Identify which cell holds the provided text, then report its (x, y) central coordinate. 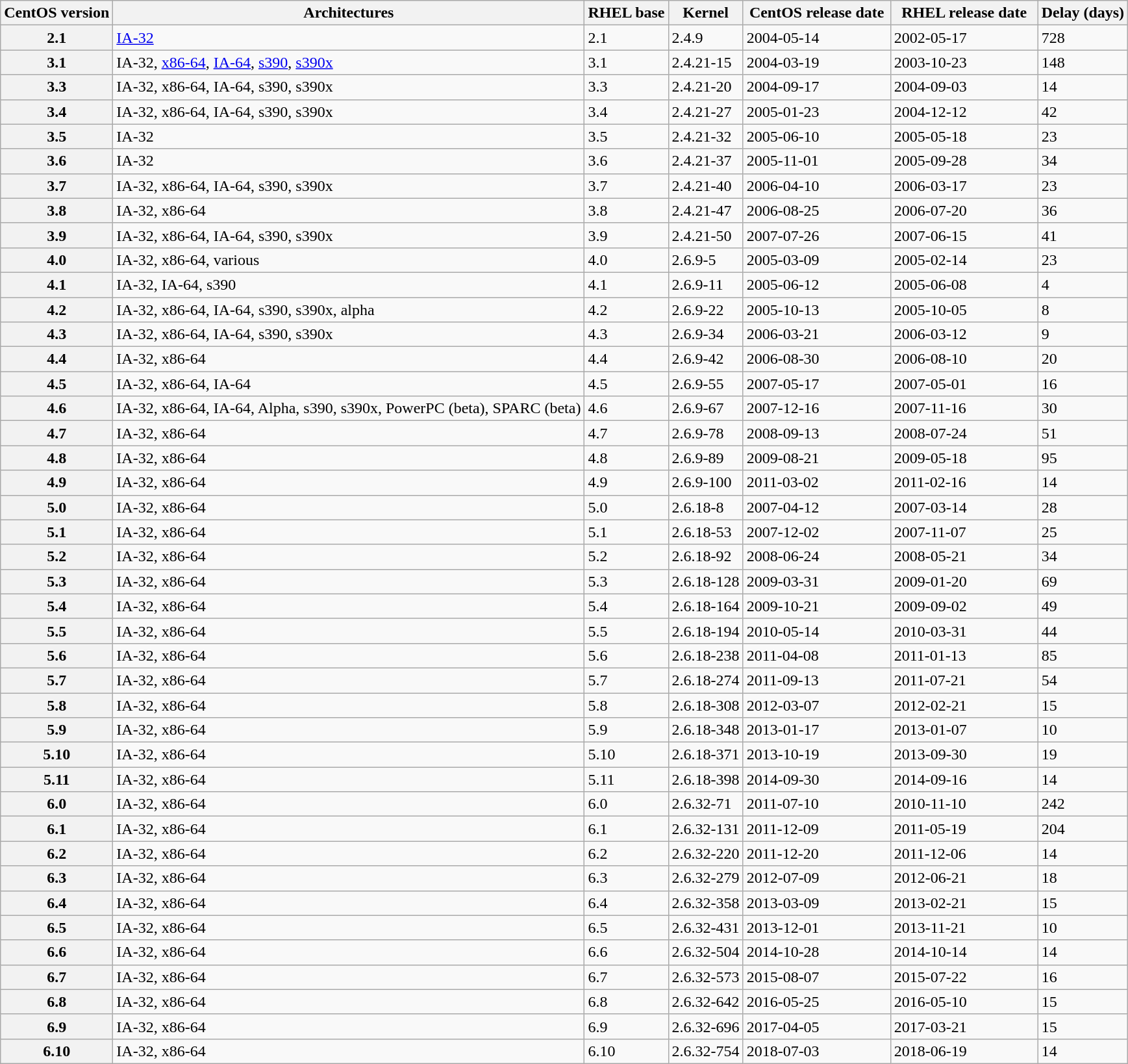
8 (1083, 310)
2004-12-12 (964, 112)
2.6.32-131 (705, 829)
2012-02-21 (964, 705)
2014-10-28 (817, 952)
2013-09-30 (964, 755)
2012-03-07 (817, 705)
2.4.9 (705, 38)
95 (1083, 458)
2013-12-01 (817, 928)
9 (1083, 335)
2.4.21-15 (705, 62)
2005-01-23 (817, 112)
2009-10-21 (817, 606)
2006-08-25 (817, 210)
2.6.9-55 (705, 384)
CentOS version (57, 13)
2.6.9-22 (705, 310)
2018-07-03 (817, 1051)
2.4.21-50 (705, 235)
2011-12-20 (817, 854)
2014-09-16 (964, 779)
2007-06-15 (964, 235)
2006-04-10 (817, 186)
2003-10-23 (964, 62)
2011-09-13 (817, 680)
2018-06-19 (964, 1051)
RHEL release date (964, 13)
30 (1083, 409)
44 (1083, 631)
2.6.9-67 (705, 409)
2011-07-10 (817, 804)
2007-07-26 (817, 235)
2.6.32-696 (705, 1026)
2010-05-14 (817, 631)
2004-09-17 (817, 87)
2.6.32-71 (705, 804)
2011-01-13 (964, 655)
2011-02-16 (964, 483)
2005-06-08 (964, 285)
Kernel (705, 13)
2009-05-18 (964, 458)
Delay (days) (1083, 13)
2.4.21-37 (705, 161)
2.6.9-100 (705, 483)
2.4.21-47 (705, 210)
2.6.9-42 (705, 359)
IA-32, x86-64, IA-64, Alpha, s390, s390x, PowerPC (beta), SPARC (beta) (349, 409)
2014-09-30 (817, 779)
2008-06-24 (817, 557)
2007-12-02 (817, 532)
2006-03-12 (964, 335)
85 (1083, 655)
2015-07-22 (964, 977)
2007-04-12 (817, 507)
CentOS release date (817, 13)
148 (1083, 62)
2016-05-25 (817, 1002)
2016-05-10 (964, 1002)
2.6.9-78 (705, 433)
2011-12-09 (817, 829)
2009-03-31 (817, 581)
2.6.32-573 (705, 977)
2006-08-10 (964, 359)
2.6.18-348 (705, 730)
2.6.32-431 (705, 928)
2009-01-20 (964, 581)
51 (1083, 433)
RHEL base (626, 13)
2.6.9-11 (705, 285)
2011-12-06 (964, 854)
2010-11-10 (964, 804)
2.6.18-8 (705, 507)
2.6.18-128 (705, 581)
IA-32, x86-64, IA-64 (349, 384)
2.6.32-220 (705, 854)
2014-10-14 (964, 952)
2007-05-01 (964, 384)
728 (1083, 38)
2005-10-05 (964, 310)
2009-09-02 (964, 606)
2006-03-17 (964, 186)
49 (1083, 606)
2011-04-08 (817, 655)
2007-11-07 (964, 532)
2004-09-03 (964, 87)
2.4.21-20 (705, 87)
25 (1083, 532)
2010-03-31 (964, 631)
2.6.18-53 (705, 532)
2.6.18-371 (705, 755)
2.4.21-32 (705, 136)
2.6.32-642 (705, 1002)
Architectures (349, 13)
2013-01-17 (817, 730)
2.4.21-27 (705, 112)
2.6.32-279 (705, 878)
19 (1083, 755)
2013-01-07 (964, 730)
2.6.9-34 (705, 335)
2005-03-09 (817, 260)
2004-03-19 (817, 62)
18 (1083, 878)
2005-10-13 (817, 310)
2006-07-20 (964, 210)
2.6.18-238 (705, 655)
2005-06-12 (817, 285)
2.6.18-308 (705, 705)
2005-06-10 (817, 136)
2.6.18-92 (705, 557)
2006-08-30 (817, 359)
IA-32, x86-64, various (349, 260)
2.6.18-274 (705, 680)
2.6.9-89 (705, 458)
2011-07-21 (964, 680)
IA-32, x86-64, IA-64, s390, s390x, alpha (349, 310)
2013-11-21 (964, 928)
54 (1083, 680)
20 (1083, 359)
2.6.18-164 (705, 606)
2017-04-05 (817, 1026)
204 (1083, 829)
41 (1083, 235)
2009-08-21 (817, 458)
2002-05-17 (964, 38)
69 (1083, 581)
2005-02-14 (964, 260)
2.4.21-40 (705, 186)
2013-02-21 (964, 903)
2008-09-13 (817, 433)
2015-08-07 (817, 977)
2.6.9-5 (705, 260)
2012-06-21 (964, 878)
2004-05-14 (817, 38)
2011-03-02 (817, 483)
2005-05-18 (964, 136)
2005-11-01 (817, 161)
36 (1083, 210)
28 (1083, 507)
2011-05-19 (964, 829)
2008-07-24 (964, 433)
2.6.18-398 (705, 779)
2007-11-16 (964, 409)
2.6.32-504 (705, 952)
2013-10-19 (817, 755)
2008-05-21 (964, 557)
2.6.32-358 (705, 903)
2005-09-28 (964, 161)
2012-07-09 (817, 878)
IA-32, IA-64, s390 (349, 285)
2007-03-14 (964, 507)
242 (1083, 804)
42 (1083, 112)
4 (1083, 285)
2.6.32-754 (705, 1051)
2013-03-09 (817, 903)
2.6.18-194 (705, 631)
2007-12-16 (817, 409)
2007-05-17 (817, 384)
2017-03-21 (964, 1026)
2006-03-21 (817, 335)
